Pinpoint the cell where the given text exists, returning its (X, Y) midpoint coordinate. 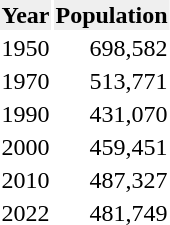
Year (26, 15)
459,451 (112, 147)
2000 (26, 147)
1950 (26, 48)
513,771 (112, 81)
1990 (26, 114)
Population (112, 15)
2010 (26, 180)
431,070 (112, 114)
1970 (26, 81)
487,327 (112, 180)
698,582 (112, 48)
